Identify which cell holds the provided text, then report its (x, y) central coordinate. 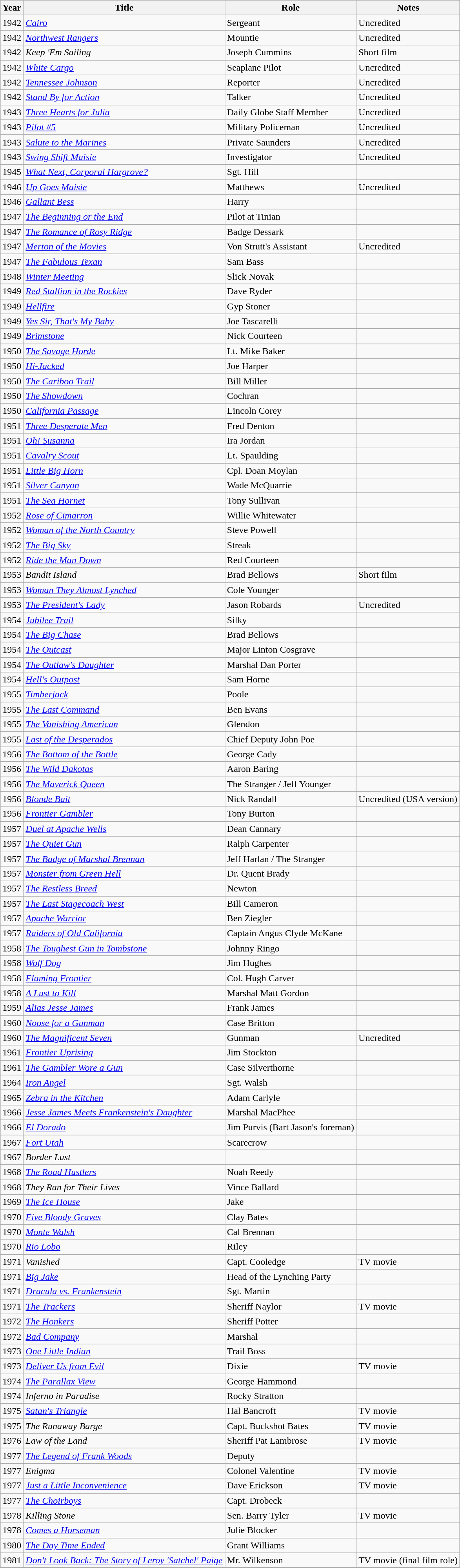
Just a Little Inconvenience (124, 1486)
1976 (12, 1441)
Harry (290, 202)
Capt. Buckshot Bates (290, 1426)
Duel at Apache Wells (124, 829)
Hal Bancroft (290, 1411)
Last of the Desperados (124, 739)
Frank James (290, 1008)
The Quiet Gun (124, 844)
Northwest Rangers (124, 38)
The Badge of Marshal Brennan (124, 859)
Jim Stockton (290, 1053)
Woman They Almost Lynched (124, 590)
Sgt. Hill (290, 172)
Jeff Harlan / The Stranger (290, 859)
Gyp Stoner (290, 306)
George Hammond (290, 1381)
White Cargo (124, 67)
Border Lust (124, 1157)
Glendon (290, 724)
The Wild Dakotas (124, 769)
Silky (290, 620)
Sheriff Potter (290, 1321)
Mr. Wilkenson (290, 1560)
Marshal Dan Porter (290, 665)
Jesse James Meets Frankenstein's Daughter (124, 1112)
The Sea Hornet (124, 500)
Wolf Dog (124, 963)
Role (290, 8)
The Beginning or the End (124, 217)
Bill Cameron (290, 903)
Three Hearts for Julia (124, 112)
Satan's Triangle (124, 1411)
The Ice House (124, 1202)
Noose for a Gunman (124, 1023)
Rose of Cimarron (124, 515)
Dave Ryder (290, 291)
Sgt. Martin (290, 1292)
Pilot #5 (124, 127)
Scarecrow (290, 1142)
Blonde Bait (124, 799)
1965 (12, 1097)
Oh! Susanna (124, 441)
The Romance of Rosy Ridge (124, 232)
Investigator (290, 157)
The Outlaw's Daughter (124, 665)
Military Policeman (290, 127)
Jason Robards (290, 605)
The Maverick Queen (124, 784)
The Cariboo Trail (124, 381)
The Showdown (124, 396)
Enigma (124, 1471)
Stand By for Action (124, 97)
1981 (12, 1560)
Joseph Cummins (290, 53)
Sam Bass (290, 262)
Willie Whitewater (290, 515)
Daily Globe Staff Member (290, 112)
Marshal Matt Gordon (290, 993)
Talker (290, 97)
The Last Command (124, 709)
Steve Powell (290, 530)
George Cady (290, 754)
The President's Lady (124, 605)
Comes a Horseman (124, 1530)
Big Jake (124, 1277)
Johnny Ringo (290, 948)
Cairo (124, 23)
Timberjack (124, 695)
Three Desperate Men (124, 426)
Sen. Barry Tyler (290, 1515)
Gunman (290, 1038)
Law of the Land (124, 1441)
Hellfire (124, 306)
Tony Sullivan (290, 500)
The Savage Horde (124, 351)
Seaplane Pilot (290, 67)
Gallant Bess (124, 202)
Joe Harper (290, 366)
The Runaway Barge (124, 1426)
The Parallax View (124, 1381)
Joe Tascarelli (290, 321)
Case Britton (290, 1023)
The Big Chase (124, 635)
Dixie (290, 1366)
Monte Walsh (124, 1232)
Riley (290, 1247)
Title (124, 8)
Jake (290, 1202)
The Trackers (124, 1306)
Cpl. Doan Moylan (290, 471)
Yes Sir, That's My Baby (124, 321)
Reporter (290, 82)
Tennessee Johnson (124, 82)
Notes (408, 8)
Red Stallion in the Rockies (124, 291)
Woman of the North Country (124, 530)
The Big Sky (124, 545)
Captain Angus Clyde McKane (290, 933)
Ride the Man Down (124, 560)
One Little Indian (124, 1351)
Frontier Uprising (124, 1053)
Apache Warrior (124, 919)
The Choirboys (124, 1501)
Fort Utah (124, 1142)
1945 (12, 172)
Dean Cannary (290, 829)
The Last Stagecoach West (124, 903)
The Fabulous Texan (124, 262)
Lincoln Corey (290, 411)
Bad Company (124, 1336)
Hell's Outpost (124, 680)
The Legend of Frank Woods (124, 1456)
The Restless Breed (124, 888)
Rocky Stratton (290, 1396)
Merton of the Movies (124, 247)
Monster from Green Hell (124, 873)
Salute to the Marines (124, 142)
California Passage (124, 411)
Cole Younger (290, 590)
1980 (12, 1545)
The Stranger / Jeff Younger (290, 784)
A Lust to Kill (124, 993)
Streak (290, 545)
Ben Ziegler (290, 919)
Jim Hughes (290, 963)
Marshal MacPhee (290, 1112)
1964 (12, 1082)
El Dorado (124, 1127)
The Outcast (124, 649)
What Next, Corporal Hargrove? (124, 172)
Case Silverthorne (290, 1068)
1948 (12, 276)
Sergeant (290, 23)
Deliver Us from Evil (124, 1366)
Flaming Frontier (124, 978)
Pilot at Tinian (290, 217)
Julie Blocker (290, 1530)
Sheriff Naylor (290, 1306)
Brimstone (124, 336)
Poole (290, 695)
Silver Canyon (124, 486)
Cochran (290, 396)
Adam Carlyle (290, 1097)
Zebra in the Kitchen (124, 1097)
Cal Brennan (290, 1232)
1959 (12, 1008)
Dave Erickson (290, 1486)
Winter Meeting (124, 276)
Mountie (290, 38)
Keep 'Em Sailing (124, 53)
Clay Bates (290, 1217)
TV movie (final film role) (408, 1560)
Up Goes Maisie (124, 187)
Capt. Drobeck (290, 1501)
Frontier Gambler (124, 814)
The Toughest Gun in Tombstone (124, 948)
Uncredited (USA version) (408, 799)
Alias Jesse James (124, 1008)
Dr. Quent Brady (290, 873)
Year (12, 8)
The Honkers (124, 1321)
Sam Horne (290, 680)
Inferno in Paradise (124, 1396)
Tony Burton (290, 814)
Hi-Jacked (124, 366)
The Magnificent Seven (124, 1038)
Wade McQuarrie (290, 486)
Bandit Island (124, 575)
Marshal (290, 1336)
Nick Courteen (290, 336)
Little Big Horn (124, 471)
Killing Stone (124, 1515)
The Road Hustlers (124, 1172)
Deputy (290, 1456)
Red Courteen (290, 560)
Colonel Valentine (290, 1471)
Chief Deputy John Poe (290, 739)
Rio Lobo (124, 1247)
Vanished (124, 1262)
Iron Angel (124, 1082)
Nick Randall (290, 799)
Sgt. Walsh (290, 1082)
1969 (12, 1202)
The Day Time Ended (124, 1545)
Swing Shift Maisie (124, 157)
They Ran for Their Lives (124, 1187)
Sheriff Pat Lambrose (290, 1441)
The Bottom of the Bottle (124, 754)
Jim Purvis (Bart Jason's foreman) (290, 1127)
Lt. Mike Baker (290, 351)
Vince Ballard (290, 1187)
Ben Evans (290, 709)
The Vanishing American (124, 724)
Ralph Carpenter (290, 844)
Noah Reedy (290, 1172)
Fred Denton (290, 426)
Trail Boss (290, 1351)
Ira Jordan (290, 441)
Lt. Spaulding (290, 456)
Col. Hugh Carver (290, 978)
Aaron Baring (290, 769)
Von Strutt's Assistant (290, 247)
Grant Williams (290, 1545)
Major Linton Cosgrave (290, 649)
Cavalry Scout (124, 456)
Head of the Lynching Party (290, 1277)
Five Bloody Graves (124, 1217)
Badge Dessark (290, 232)
Capt. Cooledge (290, 1262)
Jubilee Trail (124, 620)
Dracula vs. Frankenstein (124, 1292)
The Gambler Wore a Gun (124, 1068)
Raiders of Old California (124, 933)
Newton (290, 888)
Slick Novak (290, 276)
Matthews (290, 187)
Don't Look Back: The Story of Leroy 'Satchel' Paige (124, 1560)
Bill Miller (290, 381)
Private Saunders (290, 142)
